Identify which cell holds the provided text, then report its [x, y] central coordinate. 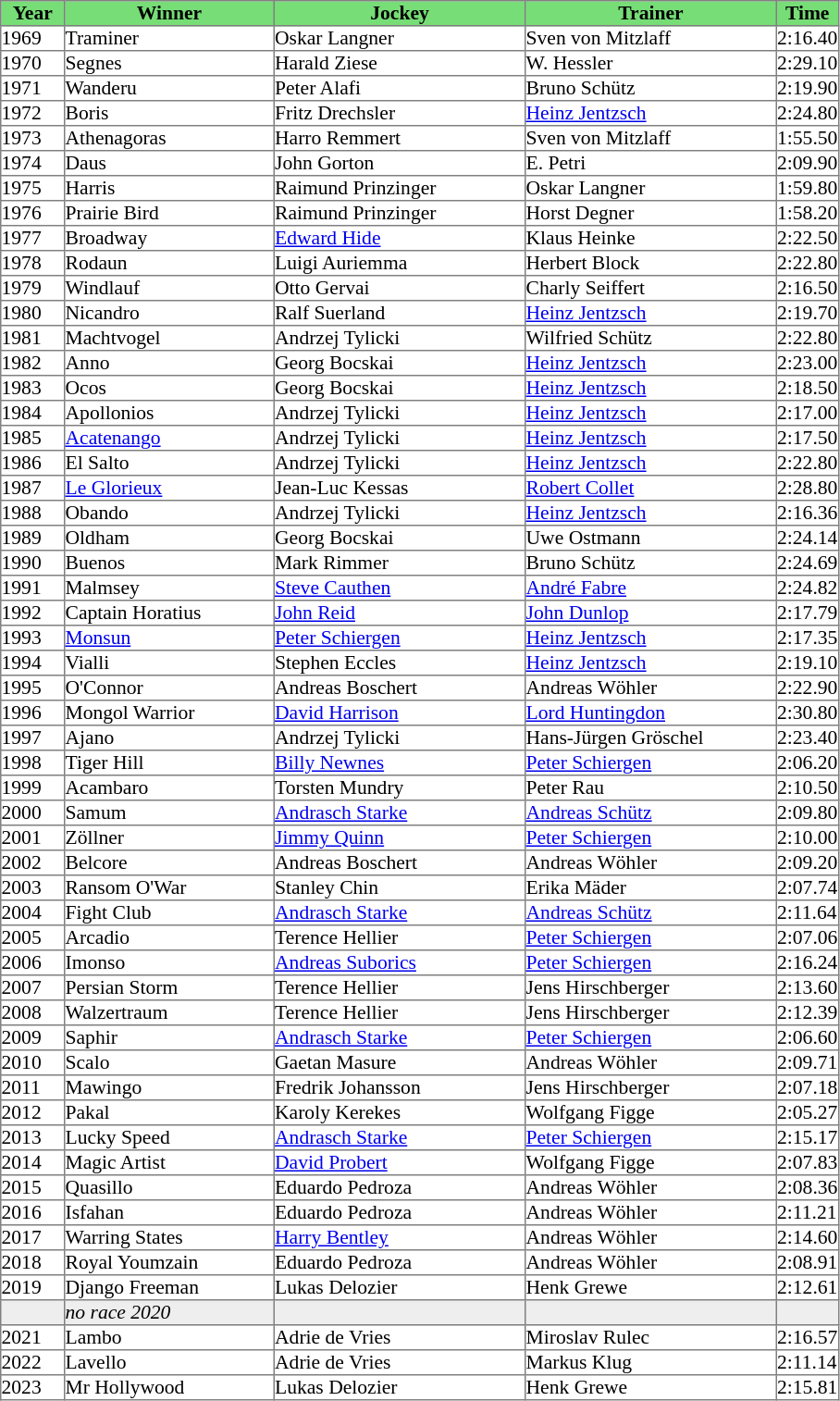
2:15.17 [807, 1138]
Mr Hollywood [169, 1388]
2012 [33, 1112]
Harris [169, 189]
2:16.57 [807, 1338]
Pakal [169, 1112]
Lord Huntingdon [651, 713]
W. Hessler [651, 63]
Mawingo [169, 1088]
1985 [33, 439]
1982 [33, 363]
2:16.24 [807, 962]
1:55.50 [807, 139]
Steve Cauthen [400, 589]
2:06.20 [807, 762]
Charly Seiffert [651, 289]
Royal Youmzain [169, 1262]
Stephen Eccles [400, 663]
1994 [33, 663]
Daus [169, 163]
2:24.82 [807, 589]
2:09.90 [807, 163]
1992 [33, 613]
1:59.80 [807, 189]
Ransom O'War [169, 888]
Markus Klug [651, 1362]
1987 [33, 489]
2:05.27 [807, 1112]
1999 [33, 788]
Belcore [169, 862]
Ocos [169, 389]
Harald Ziese [400, 63]
1970 [33, 63]
Otto Gervai [400, 289]
2:14.60 [807, 1238]
Herbert Block [651, 263]
2:15.81 [807, 1388]
2008 [33, 1012]
2005 [33, 938]
Isfahan [169, 1212]
2:09.80 [807, 812]
2017 [33, 1238]
Athenagoras [169, 139]
2:23.00 [807, 363]
2006 [33, 962]
2:16.36 [807, 513]
Luigi Auriemma [400, 263]
Scalo [169, 1062]
2:22.50 [807, 239]
2:19.10 [807, 663]
Winner [169, 13]
2004 [33, 912]
Traminer [169, 39]
Harry Bentley [400, 1238]
Fight Club [169, 912]
1975 [33, 189]
Billy Newnes [400, 762]
Nicandro [169, 313]
Persian Storm [169, 988]
Jean-Luc Kessas [400, 489]
2001 [33, 838]
1973 [33, 139]
2019 [33, 1288]
Machtvogel [169, 339]
Hans-Jürgen Gröschel [651, 738]
Trainer [651, 13]
Fritz Drechsler [400, 113]
Broadway [169, 239]
2:17.79 [807, 613]
1980 [33, 313]
John Dunlop [651, 613]
1971 [33, 89]
1974 [33, 163]
Torsten Mundry [400, 788]
2:19.90 [807, 89]
Harro Remmert [400, 139]
E. Petri [651, 163]
Uwe Ostmann [651, 539]
2:24.69 [807, 563]
Malmsey [169, 589]
1976 [33, 213]
2014 [33, 1162]
1:58.20 [807, 213]
2013 [33, 1138]
Monsun [169, 639]
Jockey [400, 13]
1990 [33, 563]
2018 [33, 1262]
Vialli [169, 663]
2:12.39 [807, 1012]
2011 [33, 1088]
1991 [33, 589]
Erika Mäder [651, 888]
Zöllner [169, 838]
Stanley Chin [400, 888]
El Salto [169, 463]
Captain Horatius [169, 613]
2:29.10 [807, 63]
1979 [33, 289]
2:22.90 [807, 688]
1997 [33, 738]
2:24.80 [807, 113]
John Reid [400, 613]
2:08.36 [807, 1188]
Samum [169, 812]
Horst Degner [651, 213]
Lucky Speed [169, 1138]
2:11.64 [807, 912]
Lavello [169, 1362]
Arcadio [169, 938]
Fredrik Johansson [400, 1088]
1977 [33, 239]
Buenos [169, 563]
Obando [169, 513]
2:09.71 [807, 1062]
Edward Hide [400, 239]
Tiger Hill [169, 762]
Magic Artist [169, 1162]
Peter Alafi [400, 89]
Lambo [169, 1338]
Rodaun [169, 263]
1983 [33, 389]
1972 [33, 113]
Acambaro [169, 788]
2003 [33, 888]
2002 [33, 862]
2021 [33, 1338]
Robert Collet [651, 489]
Andreas Suborics [400, 962]
Warring States [169, 1238]
2010 [33, 1062]
Miroslav Rulec [651, 1338]
2:12.61 [807, 1288]
Django Freeman [169, 1288]
2016 [33, 1212]
1984 [33, 413]
O'Connor [169, 688]
Walzertraum [169, 1012]
Gaetan Masure [400, 1062]
2:19.70 [807, 313]
2:07.06 [807, 938]
2:11.14 [807, 1362]
2:10.50 [807, 788]
2:11.21 [807, 1212]
Wanderu [169, 89]
Mongol Warrior [169, 713]
1995 [33, 688]
1998 [33, 762]
Wilfried Schütz [651, 339]
2:16.40 [807, 39]
Acatenango [169, 439]
John Gorton [400, 163]
2:07.18 [807, 1088]
2:17.00 [807, 413]
2022 [33, 1362]
2:13.60 [807, 988]
1988 [33, 513]
2:17.50 [807, 439]
2:07.74 [807, 888]
Apollonios [169, 413]
2:23.40 [807, 738]
no race 2020 [169, 1312]
Klaus Heinke [651, 239]
2:10.00 [807, 838]
1989 [33, 539]
Prairie Bird [169, 213]
Karoly Kerekes [400, 1112]
1978 [33, 263]
Imonso [169, 962]
Time [807, 13]
2:24.14 [807, 539]
2023 [33, 1388]
André Fabre [651, 589]
2:16.50 [807, 289]
Year [33, 13]
1986 [33, 463]
Le Glorieux [169, 489]
2:18.50 [807, 389]
2009 [33, 1038]
Segnes [169, 63]
2:07.83 [807, 1162]
1996 [33, 713]
2015 [33, 1188]
1981 [33, 339]
2007 [33, 988]
Ralf Suerland [400, 313]
David Probert [400, 1162]
Jimmy Quinn [400, 838]
Boris [169, 113]
2:08.91 [807, 1262]
Oldham [169, 539]
Ajano [169, 738]
2:17.35 [807, 639]
Windlauf [169, 289]
2:06.60 [807, 1038]
Quasillo [169, 1188]
Saphir [169, 1038]
1969 [33, 39]
2000 [33, 812]
2:30.80 [807, 713]
1993 [33, 639]
David Harrison [400, 713]
Peter Rau [651, 788]
2:28.80 [807, 489]
Anno [169, 363]
2:09.20 [807, 862]
Mark Rimmer [400, 563]
